Scan for the cell matching the given text and deliver its (X, Y) coordinate at center. 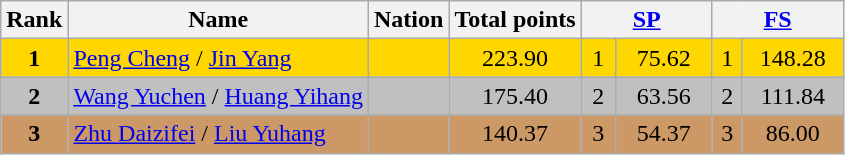
140.37 (515, 134)
148.28 (792, 58)
111.84 (792, 96)
Name (218, 20)
75.62 (664, 58)
Peng Cheng / Jin Yang (218, 58)
175.40 (515, 96)
Wang Yuchen / Huang Yihang (218, 96)
FS (778, 20)
Total points (515, 20)
Rank (34, 20)
Nation (408, 20)
86.00 (792, 134)
Zhu Daizifei / Liu Yuhang (218, 134)
223.90 (515, 58)
63.56 (664, 96)
SP (646, 20)
54.37 (664, 134)
